Scan for the cell matching the given text and deliver its (X, Y) coordinate at center. 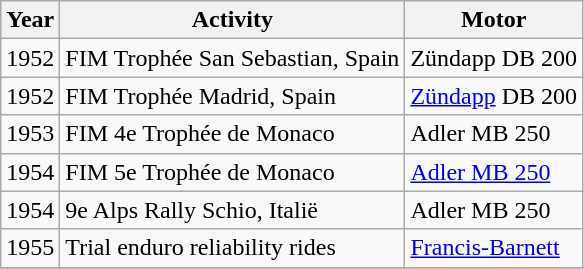
9e Alps Rally Schio, Italië (232, 210)
Motor (494, 20)
FIM 4e Trophée de Monaco (232, 134)
FIM 5e Trophée de Monaco (232, 172)
Year (30, 20)
FIM Trophée Madrid, Spain (232, 96)
Francis-Barnett (494, 248)
1953 (30, 134)
Trial enduro reliability rides (232, 248)
FIM Trophée San Sebastian, Spain (232, 58)
Activity (232, 20)
1955 (30, 248)
